Capture the cell that displays the provided text and extract its [x, y] central coordinate. 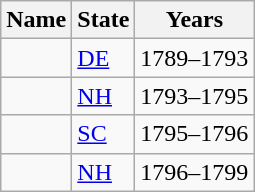
1789–1793 [194, 58]
Years [194, 20]
Name [36, 20]
SC [104, 134]
DE [104, 58]
1793–1795 [194, 96]
1795–1796 [194, 134]
1796–1799 [194, 172]
State [104, 20]
